Return the [X, Y] coordinate for the center point of the cell that contains the specified text.  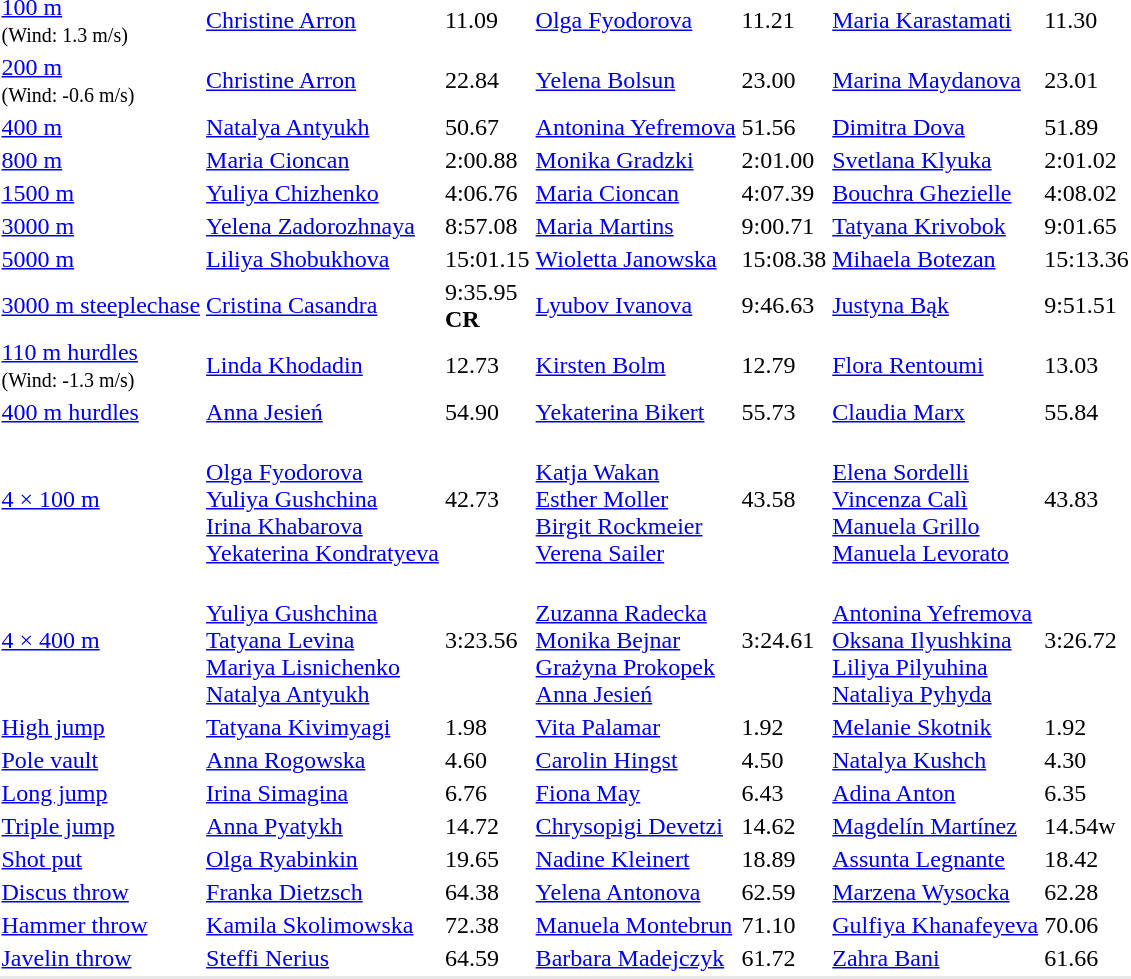
Yuliya Chizhenko [323, 193]
Justyna Bąk [936, 306]
54.90 [487, 412]
9:00.71 [784, 226]
Bouchra Ghezielle [936, 193]
110 m hurdles(Wind: -1.3 m/s) [101, 366]
Yelena Antonova [636, 892]
71.10 [784, 925]
22.84 [487, 80]
Tatyana Kivimyagi [323, 727]
400 m hurdles [101, 412]
51.56 [784, 127]
Claudia Marx [936, 412]
Dimitra Dova [936, 127]
64.38 [487, 892]
Natalya Antyukh [323, 127]
Assunta Legnante [936, 859]
1500 m [101, 193]
51.89 [1087, 127]
23.00 [784, 80]
61.72 [784, 958]
18.42 [1087, 859]
Tatyana Krivobok [936, 226]
High jump [101, 727]
5000 m [101, 259]
15:13.36 [1087, 259]
12.73 [487, 366]
4.50 [784, 760]
61.66 [1087, 958]
Svetlana Klyuka [936, 160]
Hammer throw [101, 925]
Kirsten Bolm [636, 366]
2:00.88 [487, 160]
Discus throw [101, 892]
Pole vault [101, 760]
Franka Dietzsch [323, 892]
Adina Anton [936, 793]
Triple jump [101, 826]
3000 m steeplechase [101, 306]
23.01 [1087, 80]
18.89 [784, 859]
Manuela Montebrun [636, 925]
2:01.00 [784, 160]
400 m [101, 127]
200 m(Wind: -0.6 m/s) [101, 80]
Maria Martins [636, 226]
Cristina Casandra [323, 306]
Antonina Yefremova [636, 127]
14.54w [1087, 826]
62.59 [784, 892]
6.35 [1087, 793]
4.30 [1087, 760]
Yelena Zadorozhnaya [323, 226]
Olga Ryabinkin [323, 859]
800 m [101, 160]
13.03 [1087, 366]
9:46.63 [784, 306]
Kamila Skolimowska [323, 925]
Steffi Nerius [323, 958]
3:23.56 [487, 640]
9:51.51 [1087, 306]
4 × 400 m [101, 640]
4:07.39 [784, 193]
Barbara Madejczyk [636, 958]
8:57.08 [487, 226]
6.43 [784, 793]
Yekaterina Bikert [636, 412]
3:26.72 [1087, 640]
3:24.61 [784, 640]
50.67 [487, 127]
Linda Khodadin [323, 366]
Natalya Kushch [936, 760]
14.72 [487, 826]
Monika Gradzki [636, 160]
70.06 [1087, 925]
Yuliya GushchinaTatyana LevinaMariya LisnichenkoNatalya Antyukh [323, 640]
Zuzanna RadeckaMonika BejnarGrażyna ProkopekAnna Jesień [636, 640]
9:01.65 [1087, 226]
4:08.02 [1087, 193]
Gulfiya Khanafeyeva [936, 925]
Anna Jesień [323, 412]
14.62 [784, 826]
4:06.76 [487, 193]
Vita Palamar [636, 727]
55.84 [1087, 412]
42.73 [487, 499]
Chrysopigi Devetzi [636, 826]
6.76 [487, 793]
Fiona May [636, 793]
15:08.38 [784, 259]
Flora Rentoumi [936, 366]
4.60 [487, 760]
72.38 [487, 925]
Nadine Kleinert [636, 859]
19.65 [487, 859]
3000 m [101, 226]
Magdelín Martínez [936, 826]
Irina Simagina [323, 793]
Shot put [101, 859]
12.79 [784, 366]
Carolin Hingst [636, 760]
Liliya Shobukhova [323, 259]
43.58 [784, 499]
Yelena Bolsun [636, 80]
Melanie Skotnik [936, 727]
Javelin throw [101, 958]
Elena SordelliVincenza CalìManuela GrilloManuela Levorato [936, 499]
Anna Pyatykh [323, 826]
43.83 [1087, 499]
4 × 100 m [101, 499]
9:35.95CR [487, 306]
Antonina YefremovaOksana IlyushkinaLiliya PilyuhinaNataliya Pyhyda [936, 640]
2:01.02 [1087, 160]
Christine Arron [323, 80]
Katja WakanEsther MollerBirgit RockmeierVerena Sailer [636, 499]
Marina Maydanova [936, 80]
62.28 [1087, 892]
55.73 [784, 412]
Lyubov Ivanova [636, 306]
Mihaela Botezan [936, 259]
Olga FyodorovaYuliya GushchinaIrina KhabarovaYekaterina Kondratyeva [323, 499]
Wioletta Janowska [636, 259]
64.59 [487, 958]
1.98 [487, 727]
Marzena Wysocka [936, 892]
Zahra Bani [936, 958]
Long jump [101, 793]
15:01.15 [487, 259]
Anna Rogowska [323, 760]
